Pinpoint the cell where the given text exists, returning its [x, y] midpoint coordinate. 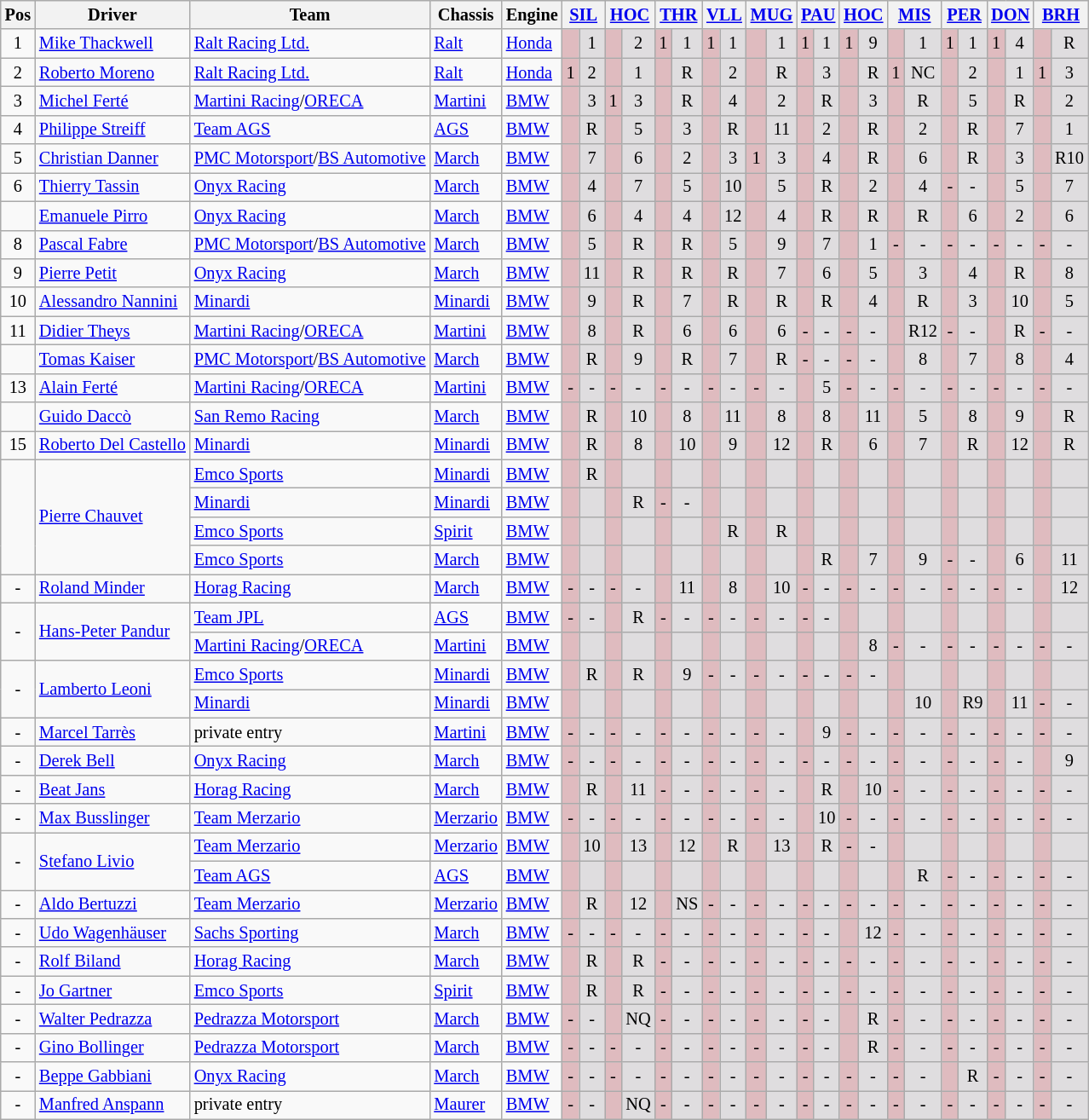
Lamberto Leoni [112, 689]
Max Busslinger [112, 818]
THR [679, 14]
R12 [923, 331]
Mike Thackwell [112, 43]
NC [923, 72]
San Remo Racing [310, 417]
Aldo Bertuzzi [112, 904]
Thierry Tassin [112, 187]
NS [687, 904]
Hans-Peter Pandur [112, 631]
Gino Bollinger [112, 1048]
Guido Daccò [112, 417]
Beat Jans [112, 789]
BRH [1061, 14]
DON [1011, 14]
Chassis [465, 14]
MUG [772, 14]
PAU [818, 14]
Stefano Livio [112, 861]
Roberto Del Castello [112, 445]
15 [18, 445]
Team [310, 14]
Emanuele Pirro [112, 216]
Maurer [465, 1105]
R10 [1069, 159]
Alain Ferté [112, 388]
Philippe Streiff [112, 130]
Pierre Petit [112, 273]
SIL [584, 14]
PER [965, 14]
Alessandro Nannini [112, 302]
Jo Gartner [112, 990]
Roberto Moreno [112, 72]
Walter Pedrazza [112, 1019]
Tomas Kaiser [112, 359]
Team JPL [310, 617]
Christian Danner [112, 159]
Beppe Gabbiani [112, 1077]
Rolf Biland [112, 961]
Udo Wagenhäuser [112, 932]
Marcel Tarrès [112, 732]
Michel Ferté [112, 101]
Sachs Sporting [310, 932]
Manfred Anspann [112, 1105]
Engine [532, 14]
Driver [112, 14]
Pierre Chauvet [112, 517]
Pos [18, 14]
Derek Bell [112, 760]
MIS [914, 14]
VLL [724, 14]
Didier Theys [112, 331]
Pascal Fabre [112, 245]
R9 [973, 703]
Roland Minder [112, 588]
